Capture the cell that displays the provided text and extract its (x, y) central coordinate. 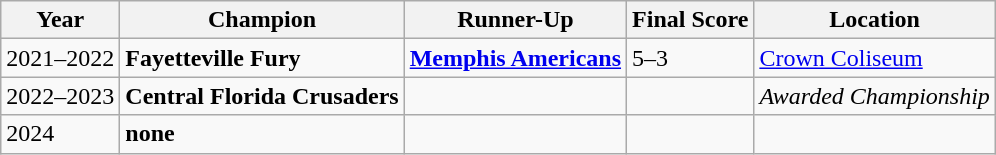
Final Score (690, 20)
Year (60, 20)
Champion (262, 20)
2024 (60, 134)
Runner-Up (515, 20)
Fayetteville Fury (262, 58)
Central Florida Crusaders (262, 96)
Memphis Americans (515, 58)
none (262, 134)
5–3 (690, 58)
Awarded Championship (875, 96)
Location (875, 20)
2022–2023 (60, 96)
2021–2022 (60, 58)
Crown Coliseum (875, 58)
